Find where the given text appears and provide that cell's center as (X, Y) coordinate. 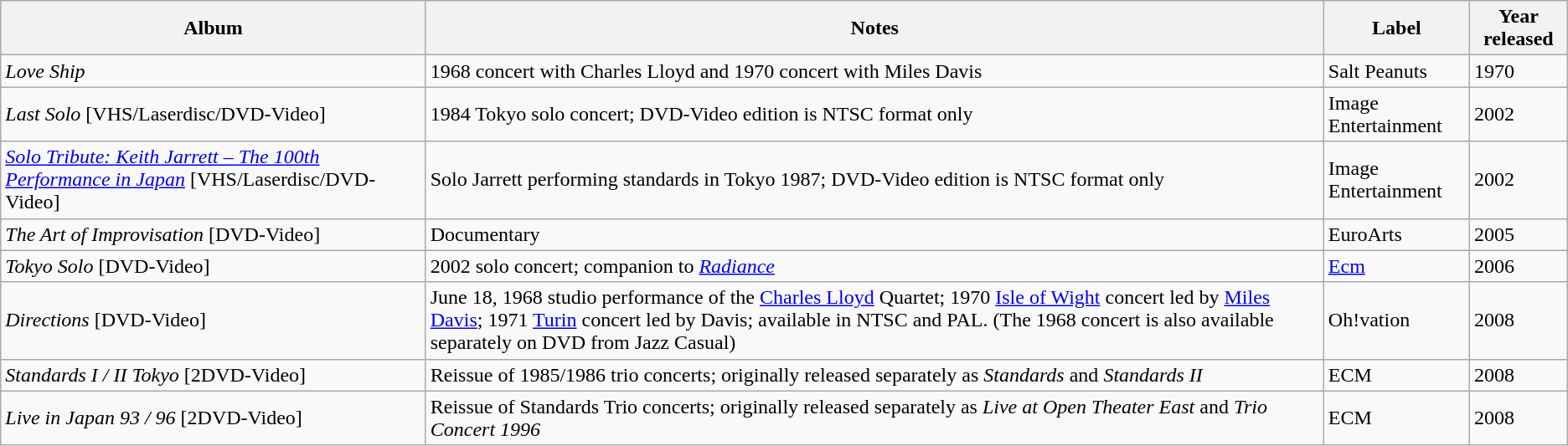
Last Solo [VHS/Laserdisc/DVD-Video] (213, 114)
Year released (1519, 28)
2002 solo concert; companion to Radiance (874, 266)
Oh!vation (1396, 320)
The Art of Improvisation [DVD-Video] (213, 234)
Solo Jarrett performing standards in Tokyo 1987; DVD-Video edition is NTSC format only (874, 180)
Reissue of Standards Trio concerts; originally released separately as Live at Open Theater East and Trio Concert 1996 (874, 418)
Notes (874, 28)
1984 Tokyo solo concert; DVD-Video edition is NTSC format only (874, 114)
Directions [DVD-Video] (213, 320)
Documentary (874, 234)
1968 concert with Charles Lloyd and 1970 concert with Miles Davis (874, 71)
2005 (1519, 234)
Reissue of 1985/1986 trio concerts; originally released separately as Standards and Standards II (874, 375)
Ecm (1396, 266)
Album (213, 28)
Love Ship (213, 71)
1970 (1519, 71)
Salt Peanuts (1396, 71)
Standards I / II Tokyo [2DVD-Video] (213, 375)
Live in Japan 93 / 96 [2DVD-Video] (213, 418)
Tokyo Solo [DVD-Video] (213, 266)
2006 (1519, 266)
Label (1396, 28)
EuroArts (1396, 234)
Solo Tribute: Keith Jarrett – The 100th Performance in Japan [VHS/Laserdisc/DVD-Video] (213, 180)
